Scan for the cell matching the given text and deliver its (x, y) coordinate at center. 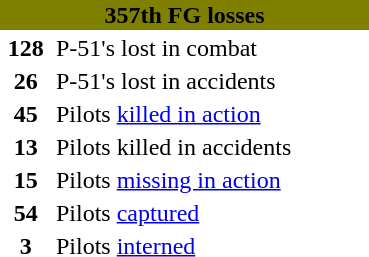
Pilots missing in action (212, 180)
Pilots captured (212, 213)
Pilots killed in action (212, 114)
Pilots killed in accidents (212, 147)
45 (26, 114)
13 (26, 147)
15 (26, 180)
128 (26, 48)
26 (26, 81)
357th FG losses (184, 15)
54 (26, 213)
P-51's lost in accidents (212, 81)
P-51's lost in combat (212, 48)
